Output the (x, y) coordinate of the center of the cell containing the given text.  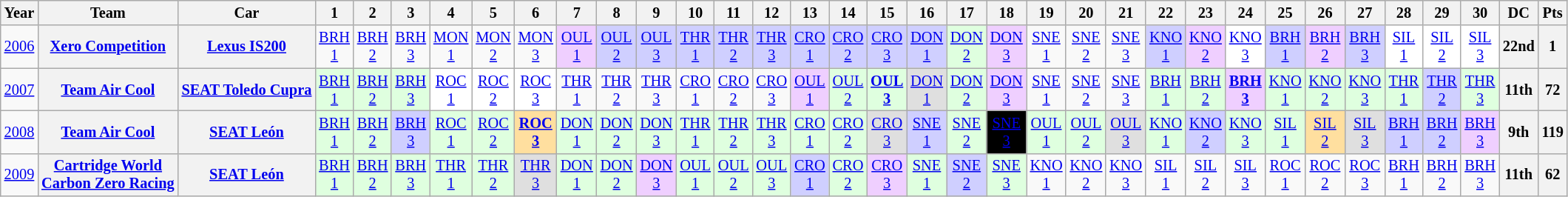
MON3 (535, 47)
21 (1126, 13)
22 (1166, 13)
11 (734, 13)
8 (617, 13)
9 (656, 13)
13 (810, 13)
5 (493, 13)
MON2 (493, 47)
19 (1047, 13)
Pts (1553, 13)
10 (695, 13)
29 (1442, 13)
24 (1246, 13)
DC (1519, 13)
17 (967, 13)
23 (1206, 13)
2009 (19, 175)
7 (577, 13)
2007 (19, 90)
3 (410, 13)
2 (373, 13)
2006 (19, 47)
25 (1285, 13)
30 (1480, 13)
6 (535, 13)
Year (19, 13)
22nd (1519, 47)
2008 (19, 132)
Car (247, 13)
4 (451, 13)
9th (1519, 132)
62 (1553, 175)
Xero Competition (108, 47)
14 (848, 13)
Team (108, 13)
SEAT Toledo Cupra (247, 90)
MON1 (451, 47)
119 (1553, 132)
18 (1007, 13)
28 (1404, 13)
72 (1553, 90)
Lexus IS200 (247, 47)
27 (1365, 13)
20 (1086, 13)
Cartridge WorldCarbon Zero Racing (108, 175)
26 (1325, 13)
12 (771, 13)
15 (887, 13)
16 (927, 13)
